Extract the [x, y] coordinate from the center of the cell holding the provided text.  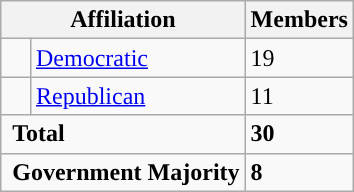
Members [299, 20]
Republican [138, 96]
30 [299, 134]
Democratic [138, 58]
Government Majority [123, 172]
Total [123, 134]
11 [299, 96]
8 [299, 172]
19 [299, 58]
Affiliation [123, 20]
